Determine the [x, y] coordinate at the center of the cell enclosing the given text.  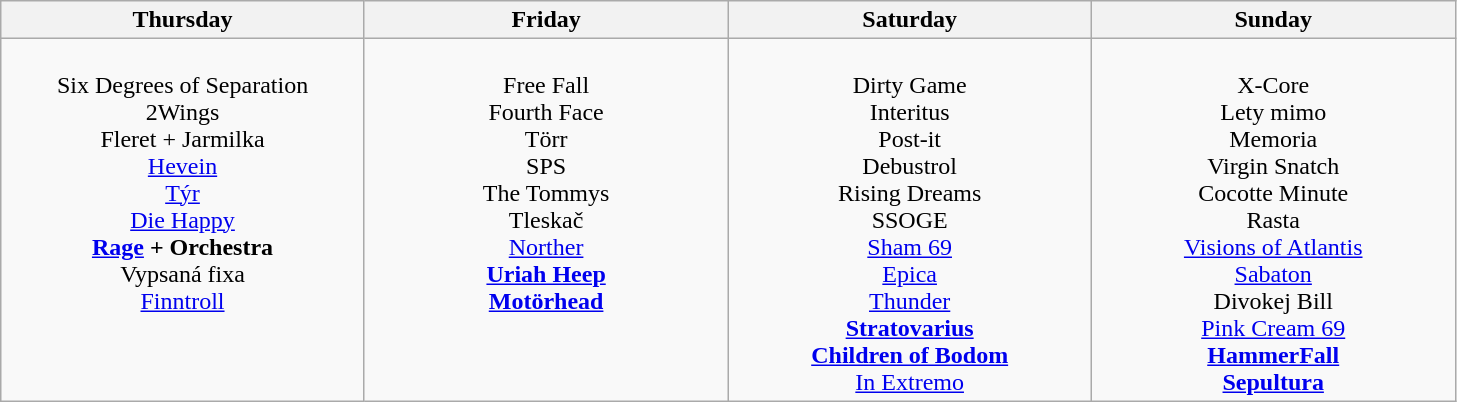
Sunday [1273, 20]
Dirty Game Interitus Post-it Debustrol Rising Dreams SSOGE Sham 69 Epica Thunder Stratovarius Children of Bodom In Extremo [910, 220]
Six Degrees of Separation 2Wings Fleret + Jarmilka Hevein Týr Die Happy Rage + Orchestra Vypsaná fixa Finntroll [183, 220]
Friday [546, 20]
Thursday [183, 20]
X-Core Lety mimo Memoria Virgin Snatch Cocotte Minute Rasta Visions of Atlantis Sabaton Divokej Bill Pink Cream 69 HammerFall Sepultura [1273, 220]
Saturday [910, 20]
Free Fall Fourth Face Törr SPS The Tommys Tleskač Norther Uriah Heep Motörhead [546, 220]
